From the cell containing the given text, extract its center point as (X, Y) coordinate. 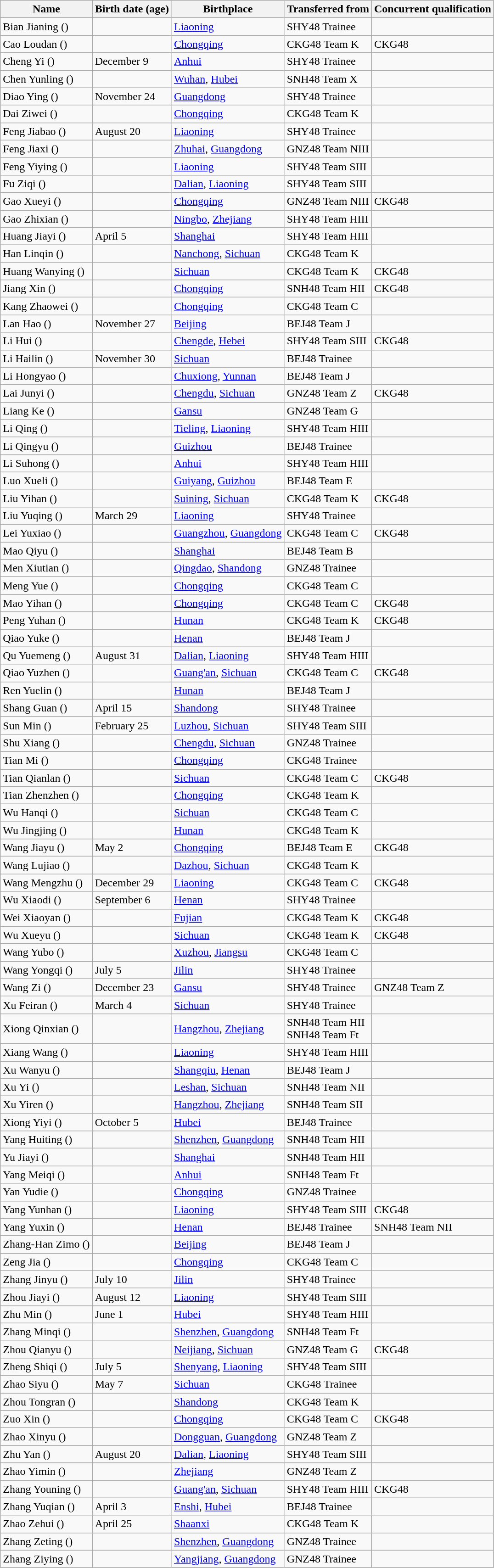
Suining, Sichuan (228, 498)
Mao Qiyu () (46, 551)
Diao Ying () (46, 96)
Qiao Yuke () (46, 638)
Yang Yunhan () (46, 1210)
Leshan, Sichuan (228, 1087)
Liang Ke () (46, 411)
Peng Yuhan () (46, 621)
Ren Yuelin () (46, 690)
Wu Xiaodi () (46, 900)
Zhang Jinyu () (46, 1279)
Guangdong (228, 96)
July 10 (132, 1279)
Zhao Yimin () (46, 1472)
Shang Guan () (46, 708)
Tian Mi () (46, 760)
Zhang Minqi () (46, 1332)
Shenyang, Liaoning (228, 1367)
March 29 (132, 516)
April 25 (132, 1524)
Han Linqin () (46, 254)
Zuo Xin () (46, 1419)
Gao Xueyi () (46, 201)
Feng Jiaxi () (46, 149)
Huang Wanying () (46, 271)
March 4 (132, 1005)
September 6 (132, 900)
April 15 (132, 708)
Zhang Yuqian () (46, 1506)
Lai Junyi () (46, 393)
Xu Yiren () (46, 1105)
Birth date (age) (132, 9)
Yangjiang, Guangdong (228, 1559)
Li Hailin () (46, 358)
December 23 (132, 987)
Dai Ziwei () (46, 114)
Gao Zhixian () (46, 219)
Wang Zi () (46, 987)
Zhang Zeting () (46, 1541)
Yan Yudie () (46, 1192)
Zhu Min () (46, 1314)
Cao Loudan () (46, 44)
SNH48 Team HIISNH48 Team Ft (328, 1028)
Guizhou (228, 446)
May 2 (132, 848)
Wang Yubo () (46, 952)
February 25 (132, 725)
Wang Jiayu () (46, 848)
Cheng Yi () (46, 62)
Shangqiu, Henan (228, 1070)
Wu Jingjing () (46, 830)
Feng Jiabao () (46, 131)
Qu Yuemeng () (46, 655)
Wang Yongqi () (46, 970)
Shaanxi (228, 1524)
Name (46, 9)
Yang Yuxin () (46, 1227)
BEJ48 Team B (328, 551)
Feng Yiying () (46, 166)
Guangzhou, Guangdong (228, 533)
Li Qing () (46, 428)
Chen Yunling () (46, 79)
April 5 (132, 236)
Zhao Siyu () (46, 1384)
Lan Hao () (46, 324)
Dazhou, Sichuan (228, 865)
Tieling, Liaoning (228, 428)
Zhang Ziying () (46, 1559)
Chengde, Hebei (228, 341)
Zhang-Han Zimo () (46, 1244)
Wu Xueyu () (46, 935)
Xiong Qinxian () (46, 1028)
Tian Qianlan () (46, 778)
August 12 (132, 1297)
Li Hui () (46, 341)
Liu Yihan () (46, 498)
SNH48 Team X (328, 79)
November 24 (132, 96)
Kang Zhaowei () (46, 306)
Fujian (228, 918)
December 9 (132, 62)
Enshi, Hubei (228, 1506)
Qiao Yuzhen () (46, 673)
Jiang Xin () (46, 289)
Zhu Yan () (46, 1454)
Li Hongyao () (46, 376)
Lei Yuxiao () (46, 533)
Luzhou, Sichuan (228, 725)
Xiang Wang () (46, 1052)
Wu Hanqi () (46, 813)
Yang Huiting () (46, 1140)
Tian Zhenzhen () (46, 795)
Zhao Zehui () (46, 1524)
Huang Jiayi () (46, 236)
Ningbo, Zhejiang (228, 219)
April 3 (132, 1506)
Xu Wanyu () (46, 1070)
Qingdao, Shandong (228, 568)
November 30 (132, 358)
Bian Jianing () (46, 27)
May 7 (132, 1384)
November 27 (132, 324)
Zeng Jia () (46, 1262)
Shu Xiang () (46, 743)
Zhang Youning () (46, 1489)
Liu Yuqing () (46, 516)
Mao Yihan () (46, 603)
Wang Lujiao () (46, 865)
Wei Xiaoyan () (46, 918)
Men Xiutian () (46, 568)
Xu Yi () (46, 1087)
Chuxiong, Yunnan (228, 376)
June 1 (132, 1314)
Wuhan, Hubei (228, 79)
Xu Feiran () (46, 1005)
Zhou Tongran () (46, 1402)
Xiong Yiyi () (46, 1122)
Birthplace (228, 9)
Meng Yue () (46, 586)
Li Qingyu () (46, 446)
Zheng Shiqi () (46, 1367)
October 5 (132, 1122)
Yu Jiayi () (46, 1157)
Luo Xueli () (46, 481)
Zhao Xinyu () (46, 1437)
Guiyang, Guizhou (228, 481)
Zhou Jiayi () (46, 1297)
Li Suhong () (46, 463)
Zhejiang (228, 1472)
Nanchong, Sichuan (228, 254)
Zhuhai, Guangdong (228, 149)
December 29 (132, 883)
Xuzhou, Jiangsu (228, 952)
Fu Ziqi () (46, 184)
Yang Meiqi () (46, 1175)
SNH48 Team SII (328, 1105)
Wang Mengzhu () (46, 883)
Neijiang, Sichuan (228, 1349)
Zhou Qianyu () (46, 1349)
Dongguan, Guangdong (228, 1437)
Concurrent qualification (433, 9)
August 31 (132, 655)
Transferred from (328, 9)
Sun Min () (46, 725)
